Capture the cell that displays the provided text and extract its [x, y] central coordinate. 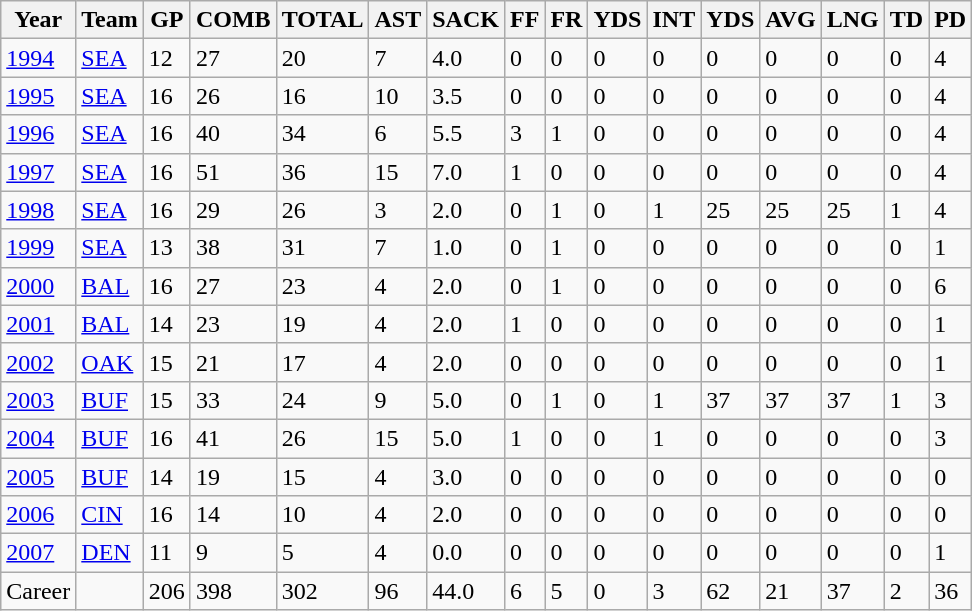
1.0 [466, 248]
41 [233, 438]
20 [322, 58]
SACK [466, 20]
INT [674, 20]
2004 [38, 438]
1999 [38, 248]
2000 [38, 286]
302 [322, 591]
4.0 [466, 58]
2003 [38, 400]
Year [38, 20]
12 [166, 58]
Career [38, 591]
2002 [38, 362]
TD [906, 20]
TOTAL [322, 20]
AST [398, 20]
1994 [38, 58]
7.0 [466, 172]
GP [166, 20]
33 [233, 400]
CIN [110, 515]
5.5 [466, 134]
LNG [852, 20]
1998 [38, 210]
17 [322, 362]
24 [322, 400]
62 [730, 591]
398 [233, 591]
1996 [38, 134]
96 [398, 591]
2 [906, 591]
1995 [38, 96]
PD [950, 20]
COMB [233, 20]
44.0 [466, 591]
2007 [38, 553]
3.5 [466, 96]
2001 [38, 324]
OAK [110, 362]
31 [322, 248]
DEN [110, 553]
51 [233, 172]
0.0 [466, 553]
1997 [38, 172]
34 [322, 134]
3.0 [466, 477]
AVG [790, 20]
FR [566, 20]
38 [233, 248]
2006 [38, 515]
FF [524, 20]
206 [166, 591]
Team [110, 20]
40 [233, 134]
13 [166, 248]
2005 [38, 477]
29 [233, 210]
11 [166, 553]
